Return the (X, Y) coordinate for the center point of the cell that contains the specified text.  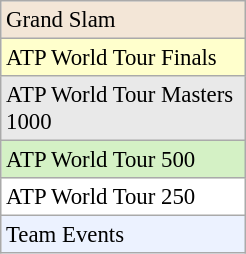
ATP World Tour 250 (124, 197)
ATP World Tour Masters 1000 (124, 108)
Team Events (124, 235)
Grand Slam (124, 20)
ATP World Tour 500 (124, 160)
ATP World Tour Finals (124, 58)
